Capture the cell that displays the provided text and extract its (X, Y) central coordinate. 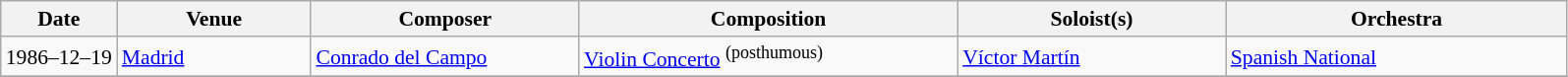
Venue (214, 19)
Víctor Martín (1091, 57)
Spanish National (1397, 57)
Violin Concerto (posthumous) (769, 57)
Composer (444, 19)
Composition (769, 19)
Soloist(s) (1091, 19)
Conrado del Campo (444, 57)
1986–12–19 (59, 57)
Orchestra (1397, 19)
Date (59, 19)
Madrid (214, 57)
